For the text-containing cell, return its midpoint in (X, Y) coordinate format. 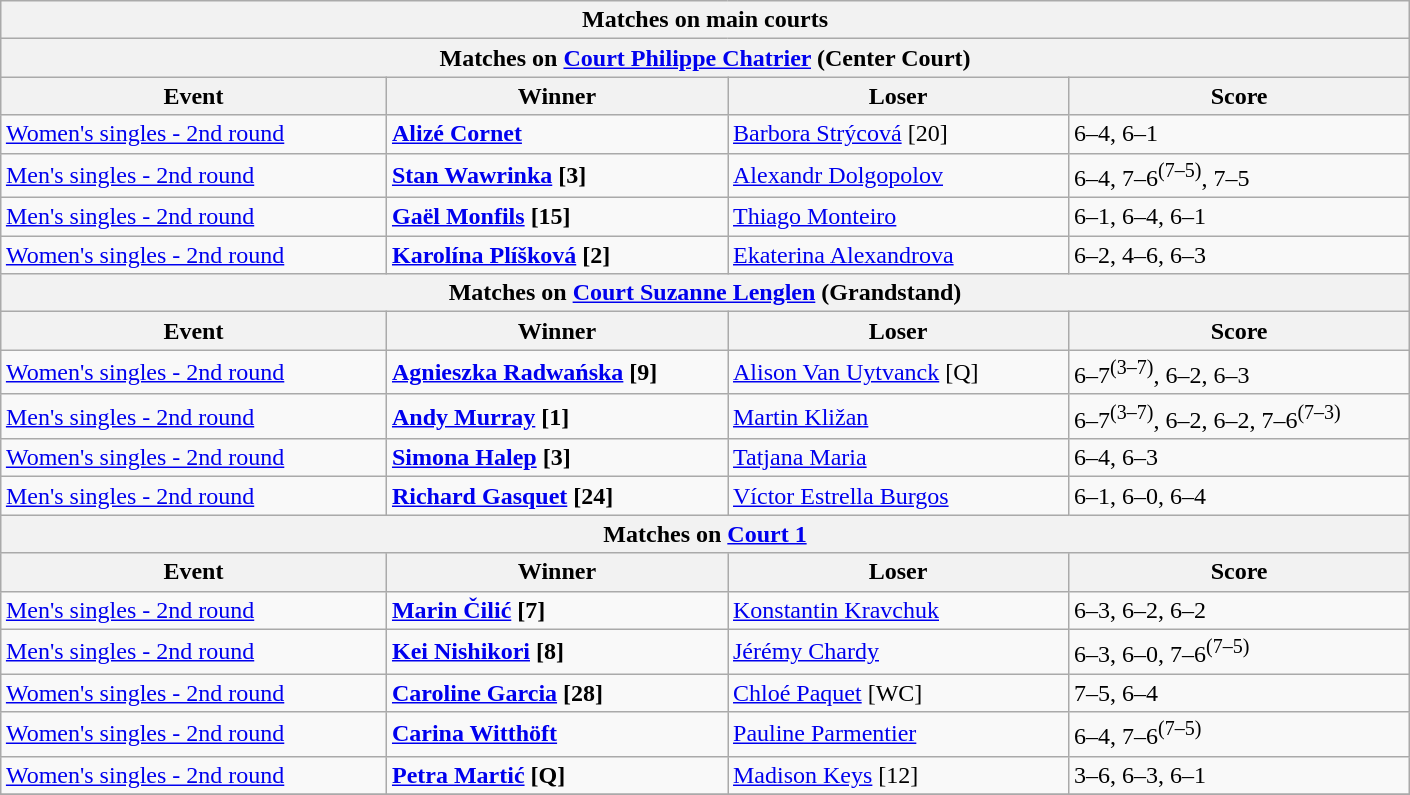
3–6, 6–3, 6–1 (1240, 775)
Alexandr Dolgopolov (898, 176)
Jérémy Chardy (898, 652)
6–4, 7–6(7–5) (1240, 734)
Matches on Court Philippe Chatrier (Center Court) (704, 58)
Barbora Strýcová [20] (898, 134)
Chloé Paquet [WC] (898, 693)
6–1, 6–0, 6–4 (1240, 496)
Carina Witthöft (556, 734)
Víctor Estrella Burgos (898, 496)
6–3, 6–2, 6–2 (1240, 610)
Caroline Garcia [28] (556, 693)
Simona Halep [3] (556, 458)
7–5, 6–4 (1240, 693)
Andy Murray [1] (556, 416)
Alizé Cornet (556, 134)
Madison Keys [12] (898, 775)
Pauline Parmentier (898, 734)
Matches on Court Suzanne Lenglen (Grandstand) (704, 293)
Marin Čilić [7] (556, 610)
Matches on main courts (704, 20)
Martin Kližan (898, 416)
Petra Martić [Q] (556, 775)
6–2, 4–6, 6–3 (1240, 255)
Thiago Monteiro (898, 217)
Gaël Monfils [15] (556, 217)
6–3, 6–0, 7–6(7–5) (1240, 652)
6–1, 6–4, 6–1 (1240, 217)
6–7(3–7), 6–2, 6–3 (1240, 372)
Tatjana Maria (898, 458)
Karolína Plíšková [2] (556, 255)
6–7(3–7), 6–2, 6–2, 7–6(7–3) (1240, 416)
Kei Nishikori [8] (556, 652)
Ekaterina Alexandrova (898, 255)
Richard Gasquet [24] (556, 496)
6–4, 6–1 (1240, 134)
Agnieszka Radwańska [9] (556, 372)
6–4, 6–3 (1240, 458)
Alison Van Uytvanck [Q] (898, 372)
Matches on Court 1 (704, 534)
Stan Wawrinka [3] (556, 176)
6–4, 7–6(7–5), 7–5 (1240, 176)
Konstantin Kravchuk (898, 610)
